Locate the cell with the specified text and output its (x, y) center coordinate. 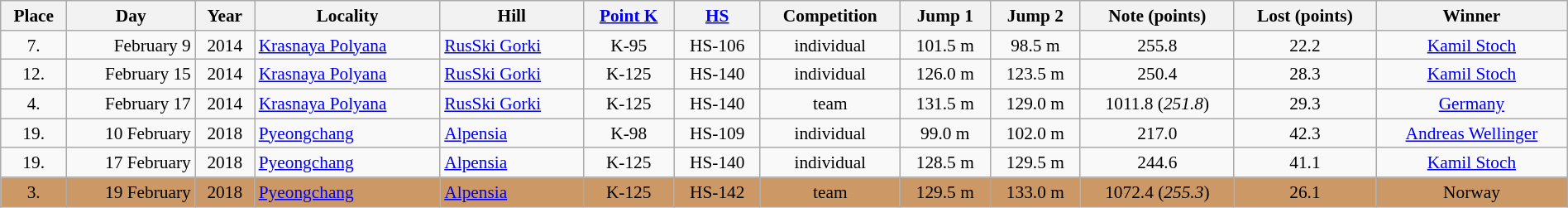
10 February (131, 133)
250.4 (1157, 75)
4. (34, 104)
19 February (131, 192)
26.1 (1305, 192)
1072.4 (255.3) (1157, 192)
123.5 m (1035, 75)
99.0 m (944, 133)
1011.8 (251.8) (1157, 104)
Norway (1472, 192)
12. (34, 75)
Winner (1472, 16)
Point K (629, 16)
Competition (830, 16)
42.3 (1305, 133)
Year (225, 16)
February 9 (131, 46)
129.0 m (1035, 104)
102.0 m (1035, 133)
K-95 (629, 46)
K-98 (629, 133)
Place (34, 16)
Andreas Wellinger (1472, 133)
41.1 (1305, 163)
28.3 (1305, 75)
101.5 m (944, 46)
217.0 (1157, 133)
133.0 m (1035, 192)
HS-142 (717, 192)
Note (points) (1157, 16)
Hill (511, 16)
HS-109 (717, 133)
3. (34, 192)
HS (717, 16)
29.3 (1305, 104)
Jump 2 (1035, 16)
Day (131, 16)
244.6 (1157, 163)
17 February (131, 163)
February 15 (131, 75)
126.0 m (944, 75)
February 17 (131, 104)
128.5 m (944, 163)
Lost (points) (1305, 16)
Germany (1472, 104)
255.8 (1157, 46)
7. (34, 46)
22.2 (1305, 46)
98.5 m (1035, 46)
HS-106 (717, 46)
131.5 m (944, 104)
Jump 1 (944, 16)
Locality (347, 16)
